Detect which cell encompasses the target text, then output its [X, Y] center coordinate. 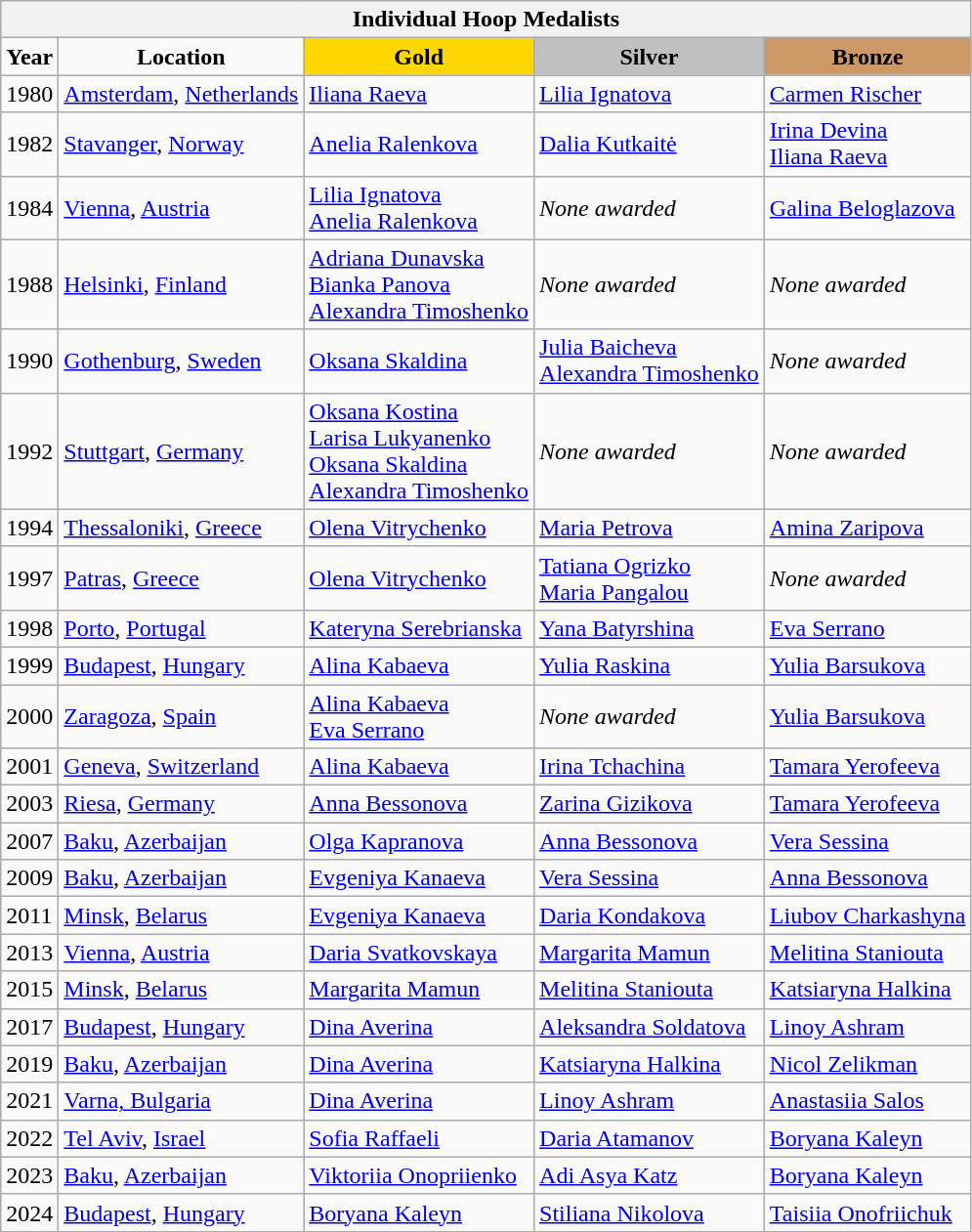
Adi Asya Katz [650, 1175]
Zaragoza, Spain [182, 715]
1984 [29, 207]
Stuttgart, Germany [182, 451]
2013 [29, 953]
Galina Beloglazova [867, 207]
1999 [29, 665]
Oksana Skaldina [419, 361]
1992 [29, 451]
2015 [29, 990]
Daria Svatkovskaya [419, 953]
Gothenburg, Sweden [182, 361]
Varna, Bulgaria [182, 1101]
2000 [29, 715]
Olga Kapranova [419, 841]
1990 [29, 361]
2019 [29, 1064]
Eva Serrano [867, 628]
1998 [29, 628]
2021 [29, 1101]
2017 [29, 1027]
Amina Zaripova [867, 528]
Year [29, 57]
Helsinki, Finland [182, 284]
Sofia Raffaeli [419, 1138]
Anastasiia Salos [867, 1101]
Daria Kondakova [650, 915]
Maria Petrova [650, 528]
1994 [29, 528]
Riesa, Germany [182, 804]
Location [182, 57]
1980 [29, 94]
Irina Tchachina [650, 767]
Liubov Charkashyna [867, 915]
Bronze [867, 57]
2007 [29, 841]
Julia Baicheva Alexandra Timoshenko [650, 361]
1988 [29, 284]
Individual Hoop Medalists [486, 20]
Lilia Ignatova [650, 94]
2009 [29, 878]
Stavanger, Norway [182, 145]
2024 [29, 1212]
Tel Aviv, Israel [182, 1138]
Thessaloniki, Greece [182, 528]
Dalia Kutkaitė [650, 145]
Lilia Ignatova Anelia Ralenkova [419, 207]
2023 [29, 1175]
Anelia Ralenkova [419, 145]
Carmen Rischer [867, 94]
Silver [650, 57]
Yana Batyrshina [650, 628]
Alina Kabaeva Eva Serrano [419, 715]
Amsterdam, Netherlands [182, 94]
1997 [29, 578]
Taisiia Onofriichuk [867, 1212]
2022 [29, 1138]
2003 [29, 804]
Zarina Gizikova [650, 804]
2011 [29, 915]
Patras, Greece [182, 578]
Gold [419, 57]
Iliana Raeva [419, 94]
2001 [29, 767]
Yulia Raskina [650, 665]
1982 [29, 145]
Irina Devina Iliana Raeva [867, 145]
Geneva, Switzerland [182, 767]
Stiliana Nikolova [650, 1212]
Kateryna Serebrianska [419, 628]
Adriana Dunavska Bianka Panova Alexandra Timoshenko [419, 284]
Viktoriia Onopriienko [419, 1175]
Tatiana Ogrizko Maria Pangalou [650, 578]
Aleksandra Soldatova [650, 1027]
Oksana Kostina Larisa Lukyanenko Oksana Skaldina Alexandra Timoshenko [419, 451]
Daria Atamanov [650, 1138]
Nicol Zelikman [867, 1064]
Porto, Portugal [182, 628]
